From the cell containing the given text, extract its center point as [x, y] coordinate. 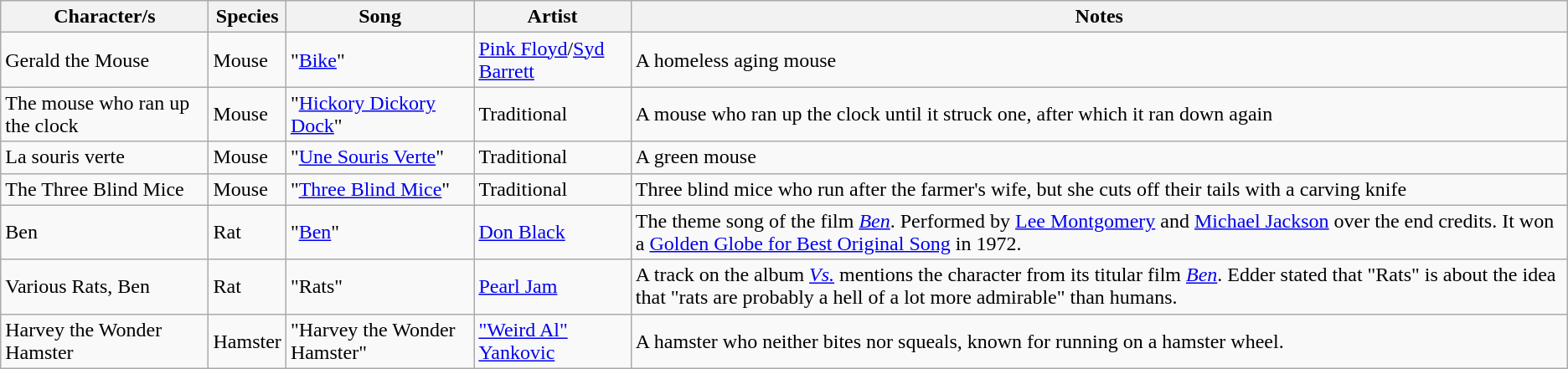
A hamster who neither bites nor squeals, known for running on a hamster wheel. [1099, 341]
"Ben" [380, 233]
A mouse who ran up the clock until it struck one, after which it ran down again [1099, 114]
Song [380, 17]
"Harvey the Wonder Hamster" [380, 341]
Species [247, 17]
"Hickory Dickory Dock" [380, 114]
Don Black [553, 233]
Pink Floyd/Syd Barrett [553, 60]
"Rats" [380, 286]
"Three Blind Mice" [380, 189]
Notes [1099, 17]
The Three Blind Mice [105, 189]
"Bike" [380, 60]
Three blind mice who run after the farmer's wife, but she cuts off their tails with a carving knife [1099, 189]
"Weird Al" Yankovic [553, 341]
A green mouse [1099, 157]
Various Rats, Ben [105, 286]
Character/s [105, 17]
Harvey the Wonder Hamster [105, 341]
The mouse who ran up the clock [105, 114]
Gerald the Mouse [105, 60]
La souris verte [105, 157]
Hamster [247, 341]
"Une Souris Verte" [380, 157]
A homeless aging mouse [1099, 60]
Ben [105, 233]
Artist [553, 17]
Pearl Jam [553, 286]
